Capture the cell that displays the provided text and extract its [X, Y] central coordinate. 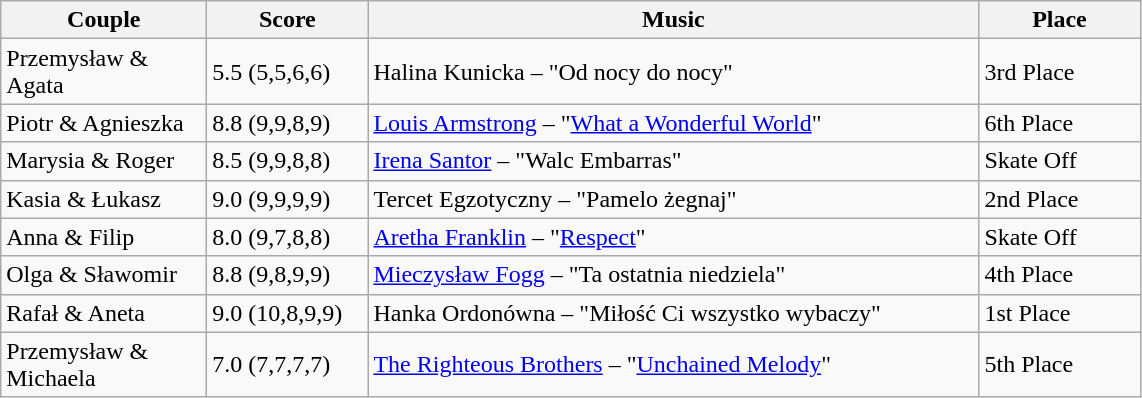
Olga & Sławomir [104, 275]
Anna & Filip [104, 237]
5th Place [1060, 364]
Music [674, 20]
Rafał & Aneta [104, 313]
8.8 (9,8,9,9) [288, 275]
Kasia & Łukasz [104, 199]
8.0 (9,7,8,8) [288, 237]
Aretha Franklin – "Respect" [674, 237]
The Righteous Brothers – "Unchained Melody" [674, 364]
4th Place [1060, 275]
9.0 (9,9,9,9) [288, 199]
2nd Place [1060, 199]
Couple [104, 20]
Louis Armstrong – "What a Wonderful World" [674, 123]
Przemysław & Michaela [104, 364]
7.0 (7,7,7,7) [288, 364]
9.0 (10,8,9,9) [288, 313]
Przemysław & Agata [104, 72]
6th Place [1060, 123]
Irena Santor – "Walc Embarras" [674, 161]
3rd Place [1060, 72]
Hanka Ordonówna – "Miłość Ci wszystko wybaczy" [674, 313]
Score [288, 20]
Halina Kunicka – "Od nocy do nocy" [674, 72]
Mieczysław Fogg – "Ta ostatnia niedziela" [674, 275]
1st Place [1060, 313]
5.5 (5,5,6,6) [288, 72]
Piotr & Agnieszka [104, 123]
8.5 (9,9,8,8) [288, 161]
8.8 (9,9,8,9) [288, 123]
Tercet Egzotyczny – "Pamelo żegnaj" [674, 199]
Place [1060, 20]
Marysia & Roger [104, 161]
